Provide the [X, Y] coordinate of the cell's center where the given text is located.  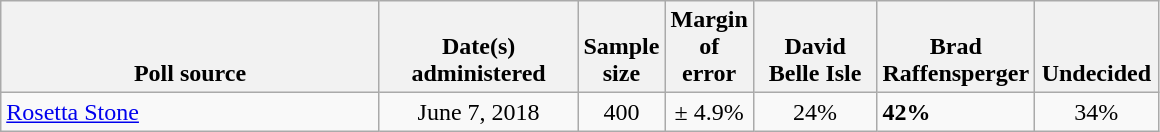
± 4.9% [709, 112]
BradRaffensperger [956, 47]
June 7, 2018 [478, 112]
Rosetta Stone [190, 112]
Date(s)administered [478, 47]
Samplesize [622, 47]
Poll source [190, 47]
DavidBelle Isle [815, 47]
42% [956, 112]
400 [622, 112]
24% [815, 112]
Undecided [1097, 47]
34% [1097, 112]
Marginof error [709, 47]
